For the text-containing cell, return its midpoint in [X, Y] coordinate format. 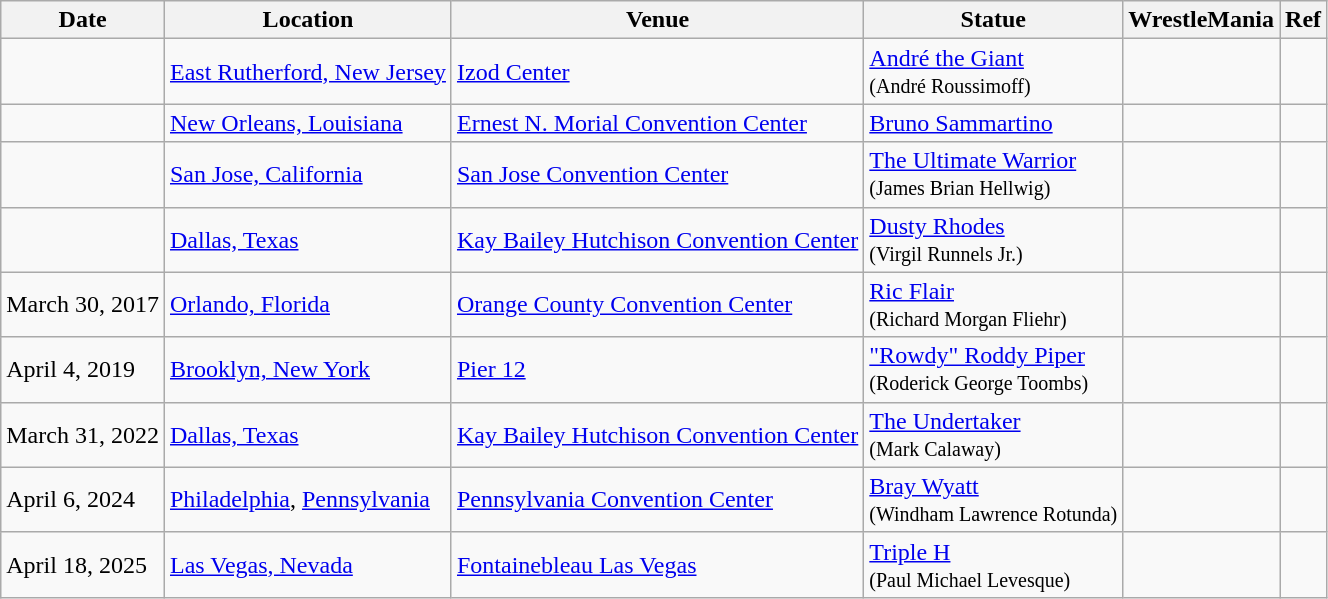
San Jose, California [308, 174]
Date [83, 20]
Venue [657, 20]
San Jose Convention Center [657, 174]
Statue [994, 20]
New Orleans, Louisiana [308, 123]
Brooklyn, New York [308, 370]
Ric Flair(Richard Morgan Fliehr) [994, 304]
March 30, 2017 [83, 304]
Pennsylvania Convention Center [657, 500]
Location [308, 20]
March 31, 2022 [83, 434]
The Ultimate Warrior(James Brian Hellwig) [994, 174]
Philadelphia, Pennsylvania [308, 500]
Bray Wyatt(Windham Lawrence Rotunda) [994, 500]
Ernest N. Morial Convention Center [657, 123]
Las Vegas, Nevada [308, 564]
Triple H (Paul Michael Levesque) [994, 564]
East Rutherford, New Jersey [308, 72]
Izod Center [657, 72]
April 18, 2025 [83, 564]
Fontainebleau Las Vegas [657, 564]
Pier 12 [657, 370]
Orange County Convention Center [657, 304]
"Rowdy" Roddy Piper(Roderick George Toombs) [994, 370]
Bruno Sammartino [994, 123]
The Undertaker(Mark Calaway) [994, 434]
Orlando, Florida [308, 304]
April 6, 2024 [83, 500]
Dusty Rhodes(Virgil Runnels Jr.) [994, 240]
April 4, 2019 [83, 370]
WrestleMania [1202, 20]
Ref [1304, 20]
André the Giant(André Roussimoff) [994, 72]
